Return (X, Y) of the center of cell containing provided text 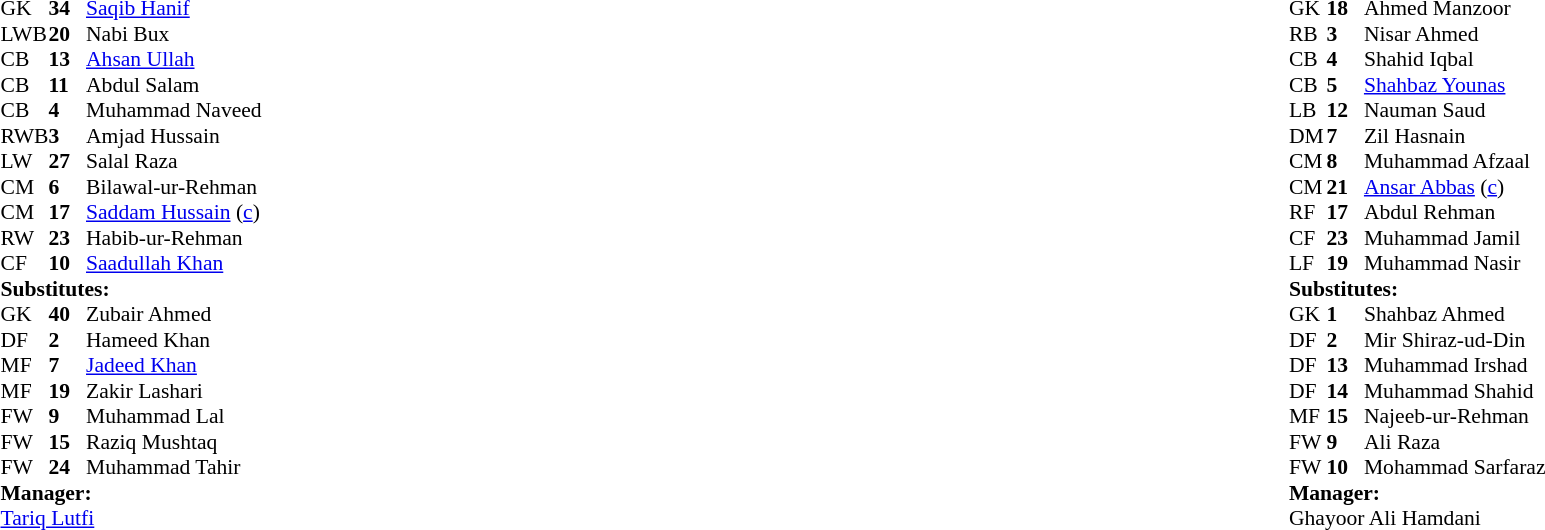
Amjad Hussain (174, 136)
24 (67, 467)
21 (1345, 187)
Salal Raza (174, 161)
RF (1308, 213)
RB (1308, 34)
Zakir Lashari (174, 391)
Saadullah Khan (174, 263)
RW (24, 238)
LW (24, 161)
Raziq Mushtaq (174, 442)
LB (1308, 111)
27 (67, 161)
Muhammad Lal (174, 417)
Substitutes: (130, 289)
11 (67, 85)
Ahsan Ullah (174, 59)
Saddam Hussain (c) (174, 213)
Bilawal-ur-Rehman (174, 187)
8 (1345, 161)
Muhammad Tahir (174, 467)
Habib-ur-Rehman (174, 238)
Hameed Khan (174, 340)
LWB (24, 34)
12 (1345, 111)
20 (67, 34)
Zubair Ahmed (174, 315)
40 (67, 315)
5 (1345, 85)
RWB (24, 136)
DM (1308, 136)
Nabi Bux (174, 34)
Abdul Salam (174, 85)
6 (67, 187)
Manager: (130, 493)
Muhammad Naveed (174, 111)
LF (1308, 263)
1 (1345, 315)
Jadeed Khan (174, 365)
14 (1345, 391)
